Search for the cell housing the specified text and yield its [x, y] center coordinate. 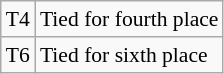
T6 [18, 55]
Tied for sixth place [130, 55]
T4 [18, 19]
Tied for fourth place [130, 19]
